Provide the (x, y) coordinate of the cell's center where the given text is located.  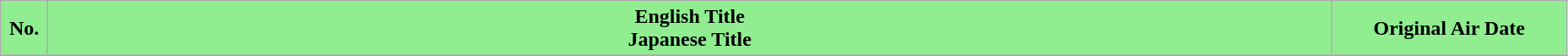
English TitleJapanese Title (689, 29)
Original Air Date (1449, 29)
No. (24, 29)
